Scan for the cell matching the given text and deliver its [X, Y] coordinate at center. 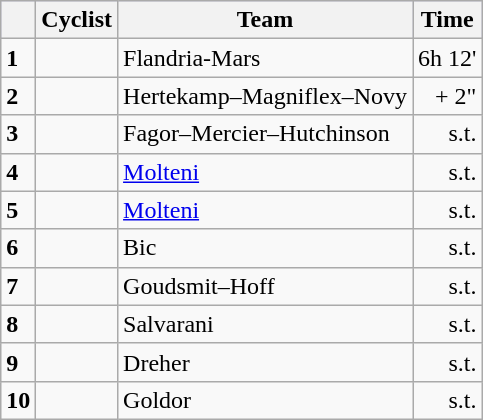
9 [18, 362]
5 [18, 210]
7 [18, 286]
6h 12' [448, 58]
6 [18, 248]
Time [448, 20]
Cyclist [77, 20]
Fagor–Mercier–Hutchinson [266, 134]
10 [18, 400]
Team [266, 20]
8 [18, 324]
Goudsmit–Hoff [266, 286]
Flandria-Mars [266, 58]
1 [18, 58]
4 [18, 172]
+ 2" [448, 96]
Hertekamp–Magniflex–Novy [266, 96]
3 [18, 134]
Goldor [266, 400]
Bic [266, 248]
Dreher [266, 362]
2 [18, 96]
Salvarani [266, 324]
